Locate the cell with the specified text and output its [X, Y] center coordinate. 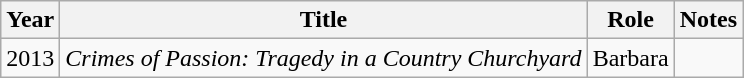
Role [630, 20]
Barbara [630, 58]
Notes [708, 20]
2013 [30, 58]
Year [30, 20]
Title [324, 20]
Crimes of Passion: Tragedy in a Country Churchyard [324, 58]
